Provide the [x, y] coordinate of the cell's center where the given text is located.  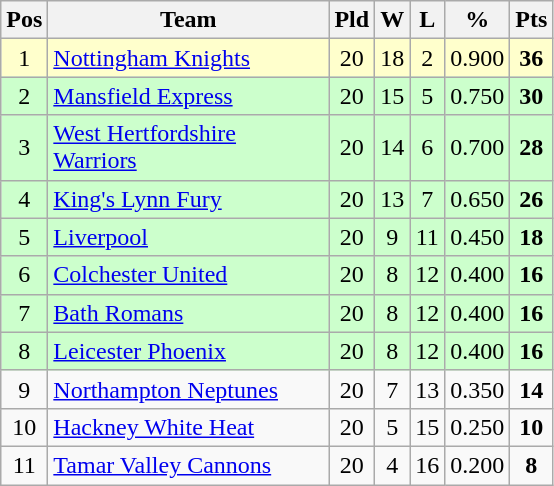
Hackney White Heat [188, 427]
26 [532, 199]
West Hertfordshire Warriors [188, 148]
0.200 [478, 465]
Pos [24, 20]
1 [24, 58]
0.700 [478, 148]
Leicester Phoenix [188, 351]
Northampton Neptunes [188, 389]
Team [188, 20]
0.750 [478, 96]
W [392, 20]
0.250 [478, 427]
L [428, 20]
Pts [532, 20]
0.650 [478, 199]
28 [532, 148]
0.350 [478, 389]
King's Lynn Fury [188, 199]
Bath Romans [188, 313]
Nottingham Knights [188, 58]
Mansfield Express [188, 96]
36 [532, 58]
Pld [352, 20]
Tamar Valley Cannons [188, 465]
3 [24, 148]
0.450 [478, 237]
30 [532, 96]
0.900 [478, 58]
Colchester United [188, 275]
Liverpool [188, 237]
% [478, 20]
